For the text-containing cell, return its midpoint in (x, y) coordinate format. 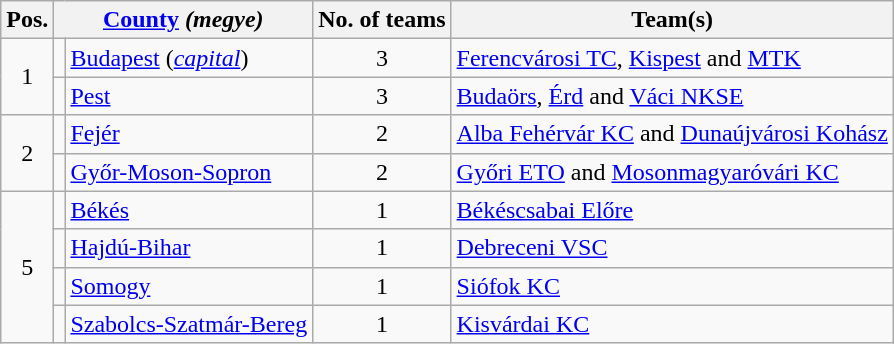
Ferencvárosi TC, Kispest and MTK (672, 58)
Győr-Moson-Sopron (189, 172)
No. of teams (382, 20)
Hajdú-Bihar (189, 248)
Pos. (28, 20)
Team(s) (672, 20)
Szabolcs-Szatmár-Bereg (189, 324)
Budapest (capital) (189, 58)
Békés (189, 210)
Debreceni VSC (672, 248)
Siófok KC (672, 286)
County (megye) (184, 20)
Budaörs, Érd and Váci NKSE (672, 96)
Békéscsabai Előre (672, 210)
Kisvárdai KC (672, 324)
Alba Fehérvár KC and Dunaújvárosi Kohász (672, 134)
Pest (189, 96)
Fejér (189, 134)
Győri ETO and Mosonmagyaróvári KC (672, 172)
5 (28, 267)
Somogy (189, 286)
